From the cell containing the given text, extract its center point as (X, Y) coordinate. 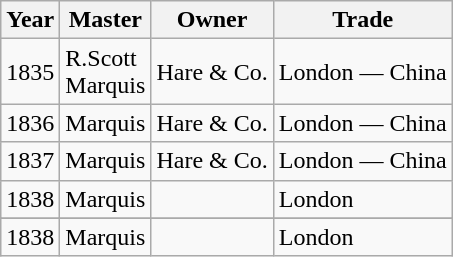
1836 (30, 123)
Trade (362, 20)
1837 (30, 161)
Master (106, 20)
R.ScottMarquis (106, 72)
Owner (212, 20)
1835 (30, 72)
Year (30, 20)
